Scan for the cell matching the given text and deliver its (X, Y) coordinate at center. 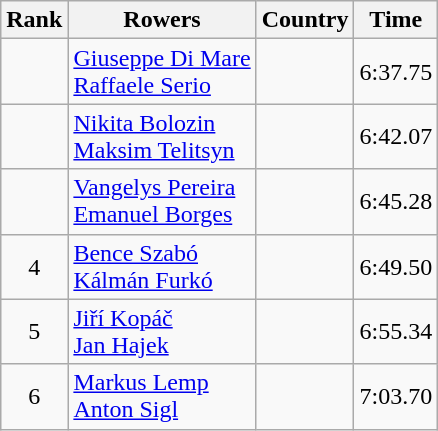
6 (34, 396)
Vangelys PereiraEmanuel Borges (162, 202)
Giuseppe Di MareRaffaele Serio (162, 72)
6:55.34 (396, 332)
Bence SzabóKálmán Furkó (162, 266)
5 (34, 332)
7:03.70 (396, 396)
Rank (34, 20)
6:42.07 (396, 136)
Time (396, 20)
Nikita BolozinMaksim Telitsyn (162, 136)
Rowers (162, 20)
4 (34, 266)
6:45.28 (396, 202)
Jiří KopáčJan Hajek (162, 332)
6:37.75 (396, 72)
Markus LempAnton Sigl (162, 396)
Country (305, 20)
6:49.50 (396, 266)
